Return (x, y) of the center of cell containing provided text 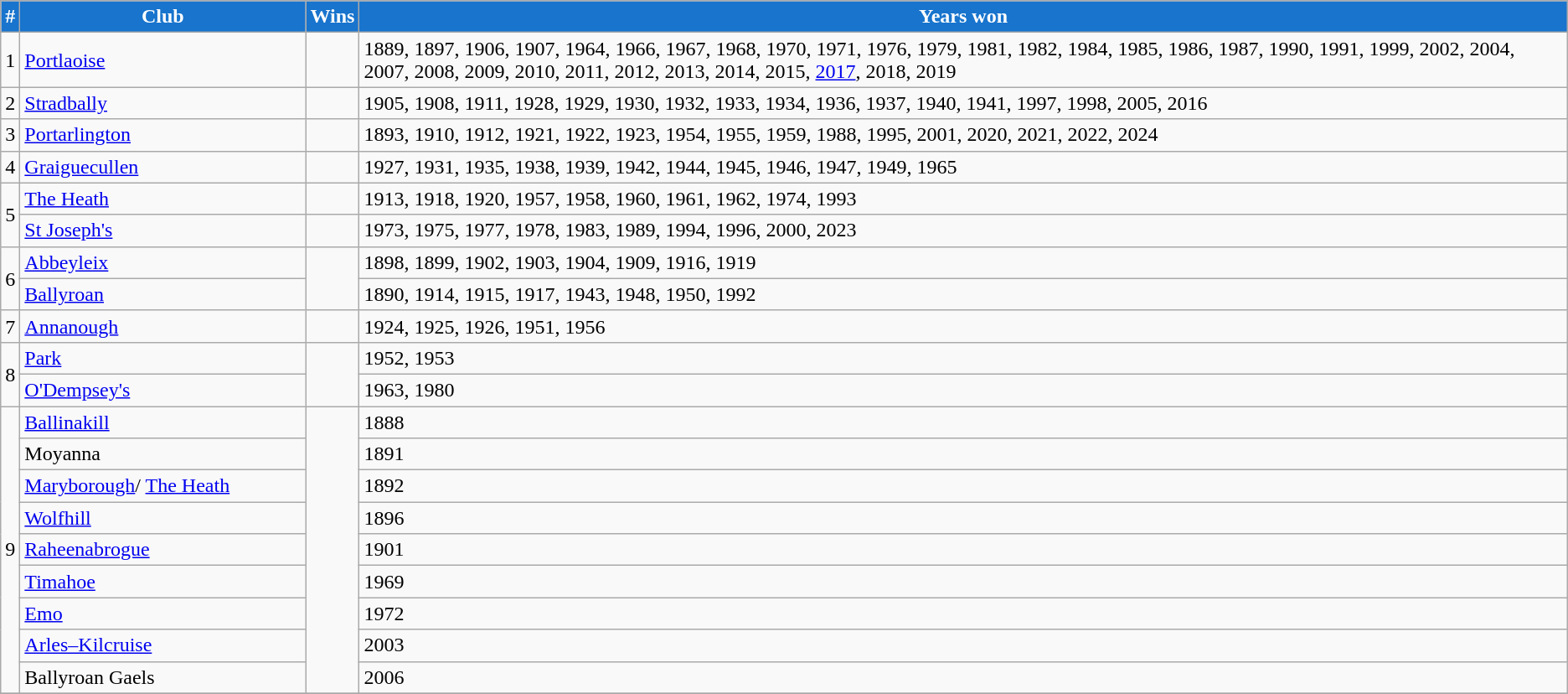
The Heath (162, 199)
Wolfhill (162, 518)
Ballyroan Gaels (162, 677)
1905, 1908, 1911, 1928, 1929, 1930, 1932, 1933, 1934, 1936, 1937, 1940, 1941, 1997, 1998, 2005, 2016 (963, 103)
Timahoe (162, 582)
1888 (963, 422)
7 (10, 326)
Years won (963, 17)
Maryborough/ The Heath (162, 486)
1972 (963, 614)
Moyanna (162, 454)
Annanough (162, 326)
1901 (963, 550)
1893, 1910, 1912, 1921, 1922, 1923, 1954, 1955, 1959, 1988, 1995, 2001, 2020, 2021, 2022, 2024 (963, 135)
Graiguecullen (162, 167)
Ballyroan (162, 294)
St Joseph's (162, 230)
1969 (963, 582)
6 (10, 278)
3 (10, 135)
8 (10, 374)
5 (10, 215)
Wins (333, 17)
2003 (963, 645)
1890, 1914, 1915, 1917, 1943, 1948, 1950, 1992 (963, 294)
Stradbally (162, 103)
1 (10, 60)
2006 (963, 677)
Park (162, 358)
Abbeyleix (162, 262)
Ballinakill (162, 422)
O'Dempsey's (162, 390)
1891 (963, 454)
Portlaoise (162, 60)
4 (10, 167)
Arles–Kilcruise (162, 645)
1927, 1931, 1935, 1938, 1939, 1942, 1944, 1945, 1946, 1947, 1949, 1965 (963, 167)
Portarlington (162, 135)
1898, 1899, 1902, 1903, 1904, 1909, 1916, 1919 (963, 262)
1952, 1953 (963, 358)
2 (10, 103)
1963, 1980 (963, 390)
1913, 1918, 1920, 1957, 1958, 1960, 1961, 1962, 1974, 1993 (963, 199)
1896 (963, 518)
1892 (963, 486)
9 (10, 550)
Club (162, 17)
1924, 1925, 1926, 1951, 1956 (963, 326)
1973, 1975, 1977, 1978, 1983, 1989, 1994, 1996, 2000, 2023 (963, 230)
# (10, 17)
Raheenabrogue (162, 550)
Emo (162, 614)
